Identify which cell holds the provided text, then report its [X, Y] central coordinate. 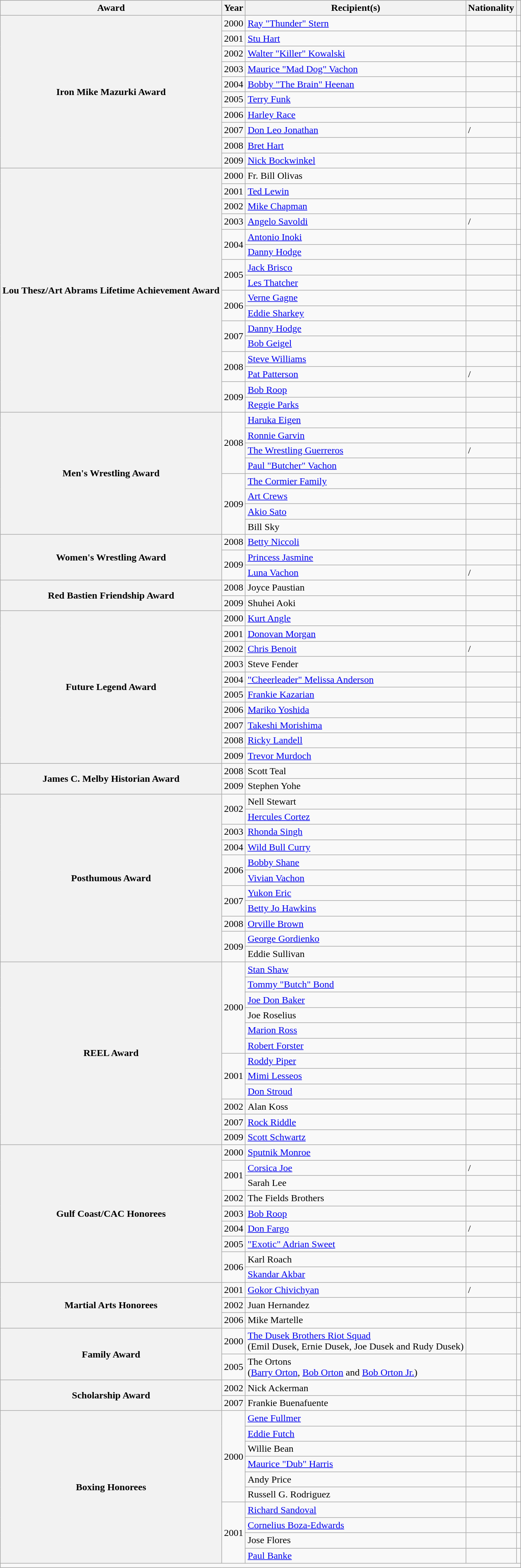
Joe Roselius [356, 1015]
Bill Sky [356, 527]
Scholarship Award [111, 1395]
Stan Shaw [356, 969]
Mariko Yoshida [356, 710]
Harley Race [356, 115]
Luna Vachon [356, 573]
Trevor Murdoch [356, 756]
Nell Stewart [356, 801]
Paul "Butcher" Vachon [356, 466]
Cornelius Boza-Edwards [356, 1525]
Jack Brisco [356, 267]
Don Leo Jonathan [356, 130]
Men's Wrestling Award [111, 473]
Fr. Bill Olivas [356, 176]
Ronnie Garvin [356, 435]
Verne Gagne [356, 298]
Scott Schwartz [356, 1137]
Ricky Landell [356, 741]
Betty Niccoli [356, 542]
Nationality [491, 8]
Sarah Lee [356, 1183]
Red Bastien Friendship Award [111, 595]
Bob Geigel [356, 344]
Betty Jo Hawkins [356, 908]
Paul Banke [356, 1556]
Richard Sandoval [356, 1510]
Don Fargo [356, 1229]
The Fields Brothers [356, 1198]
Mimi Lesseos [356, 1076]
Chris Benoit [356, 649]
Steve Williams [356, 359]
Kurt Angle [356, 618]
"Cheerleader" Melissa Anderson [356, 680]
Russell G. Rodriguez [356, 1495]
Eddie Sullivan [356, 954]
Angelo Savoldi [356, 222]
Corsica Joe [356, 1168]
Terry Funk [356, 99]
Vivian Vachon [356, 878]
James C. Melby Historian Award [111, 779]
Maurice "Dub" Harris [356, 1464]
Yukon Eric [356, 893]
Tommy "Butch" Bond [356, 985]
Mike Chapman [356, 206]
Ray "Thunder" Stern [356, 23]
Joyce Paustian [356, 588]
Alan Koss [356, 1107]
Posthumous Award [111, 878]
REEL Award [111, 1054]
Sputnik Monroe [356, 1152]
Scott Teal [356, 771]
Art Crews [356, 496]
Don Stroud [356, 1091]
Rock Riddle [356, 1122]
Reggie Parks [356, 405]
Year [233, 8]
Pat Patterson [356, 374]
Frankie Buenafuente [356, 1403]
George Gordienko [356, 939]
Mike Martelle [356, 1320]
Martial Arts Honorees [111, 1305]
Andy Price [356, 1479]
Frankie Kazarian [356, 695]
Nick Ackerman [356, 1388]
Nick Bockwinkel [356, 160]
Orville Brown [356, 923]
Bobby Shane [356, 862]
Skandar Akbar [356, 1275]
Gokor Chivichyan [356, 1290]
Stu Hart [356, 38]
Maurice "Mad Dog" Vachon [356, 69]
Family Award [111, 1354]
Marion Ross [356, 1030]
Jose Flores [356, 1540]
Steve Fender [356, 664]
The Cormier Family [356, 481]
Recipient(s) [356, 8]
Princess Jasmine [356, 557]
Donovan Morgan [356, 633]
Award [111, 8]
Juan Hernandez [356, 1305]
Haruka Eigen [356, 420]
Ted Lewin [356, 191]
Shuhei Aoki [356, 603]
Gene Fullmer [356, 1418]
Les Thatcher [356, 283]
Wild Bull Curry [356, 847]
"Exotic" Adrian Sweet [356, 1244]
Future Legend Award [111, 687]
Stephen Yohe [356, 786]
Eddie Futch [356, 1433]
Karl Roach [356, 1259]
Rhonda Singh [356, 832]
Akio Sato [356, 512]
The Dusek Brothers Riot Squad(Emil Dusek, Ernie Dusek, Joe Dusek and Rudy Dusek) [356, 1341]
Bobby "The Brain" Heenan [356, 84]
Walter "Killer" Kowalski [356, 54]
Bret Hart [356, 145]
Antonio Inoki [356, 237]
Roddy Piper [356, 1061]
Hercules Cortez [356, 817]
Women's Wrestling Award [111, 557]
Eddie Sharkey [356, 313]
Lou Thesz/Art Abrams Lifetime Achievement Award [111, 290]
Gulf Coast/CAC Honorees [111, 1213]
The Ortons(Barry Orton, Bob Orton and Bob Orton Jr.) [356, 1367]
The Wrestling Guerreros [356, 451]
Iron Mike Mazurki Award [111, 92]
Robert Forster [356, 1046]
Takeshi Morishima [356, 725]
Joe Don Baker [356, 1000]
Willie Bean [356, 1449]
Boxing Honorees [111, 1487]
